Return [X, Y] of the center of cell containing provided text 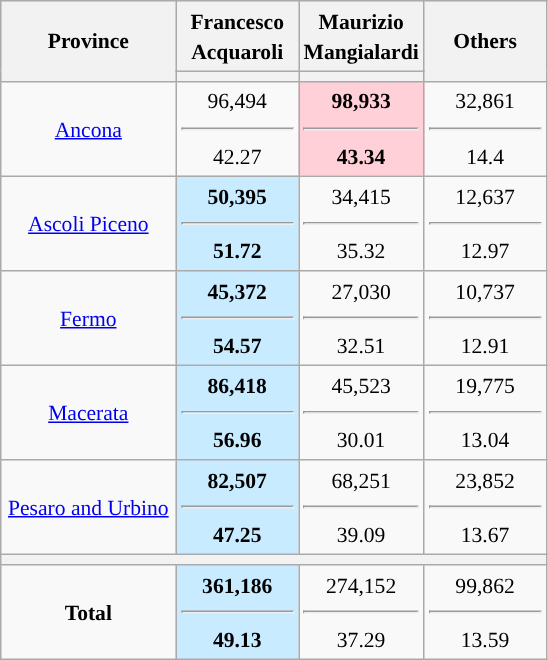
Pesaro and Urbino [88, 508]
12,637 12.97 [486, 224]
96,494 42.27 [238, 128]
27,030 32.51 [360, 318]
45,372 54.57 [238, 318]
Total [88, 612]
23,852 13.67 [486, 508]
19,775 13.04 [486, 412]
Others [486, 41]
Province [88, 41]
86,418 56.96 [238, 412]
34,415 35.32 [360, 224]
99,862 13.59 [486, 612]
Ancona [88, 128]
10,737 12.91 [486, 318]
361,186 49.13 [238, 612]
32,861 14.4 [486, 128]
45,523 30.01 [360, 412]
50,395 51.72 [238, 224]
82,507 47.25 [238, 508]
Francesco Acquaroli [238, 36]
Maurizio Mangialardi [360, 36]
Macerata [88, 412]
Ascoli Piceno [88, 224]
Fermo [88, 318]
68,251 39.09 [360, 508]
274,152 37.29 [360, 612]
98,933 43.34 [360, 128]
